Detect which cell encompasses the target text, then output its (X, Y) center coordinate. 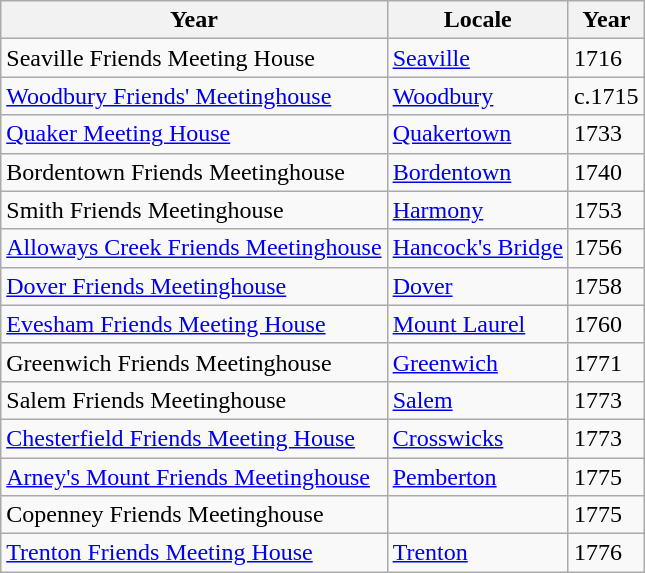
Evesham Friends Meeting House (194, 324)
Arney's Mount Friends Meetinghouse (194, 477)
Dover (478, 286)
1716 (606, 58)
1756 (606, 248)
1758 (606, 286)
1771 (606, 362)
Harmony (478, 210)
1733 (606, 134)
Woodbury (478, 96)
Greenwich (478, 362)
Seaville Friends Meeting House (194, 58)
Salem (478, 400)
Quaker Meeting House (194, 134)
Salem Friends Meetinghouse (194, 400)
Quakertown (478, 134)
Hancock's Bridge (478, 248)
Seaville (478, 58)
Crosswicks (478, 438)
1740 (606, 172)
Mount Laurel (478, 324)
Bordentown Friends Meetinghouse (194, 172)
Trenton (478, 553)
1776 (606, 553)
Chesterfield Friends Meeting House (194, 438)
Woodbury Friends' Meetinghouse (194, 96)
Locale (478, 20)
1753 (606, 210)
Trenton Friends Meeting House (194, 553)
Dover Friends Meetinghouse (194, 286)
c.1715 (606, 96)
Bordentown (478, 172)
Alloways Creek Friends Meetinghouse (194, 248)
1760 (606, 324)
Pemberton (478, 477)
Smith Friends Meetinghouse (194, 210)
Copenney Friends Meetinghouse (194, 515)
Greenwich Friends Meetinghouse (194, 362)
